For the text-containing cell, return its midpoint in (x, y) coordinate format. 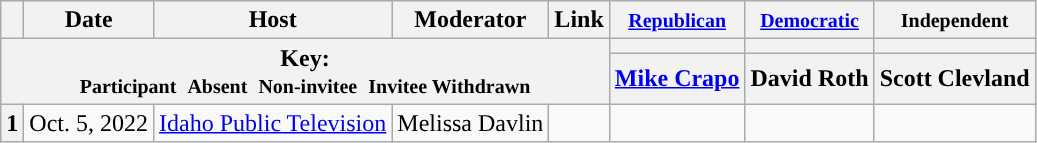
Host (273, 20)
Date (89, 20)
Mike Crapo (677, 78)
Oct. 5, 2022 (89, 123)
Republican (677, 20)
Moderator (470, 20)
Idaho Public Television (273, 123)
Scott Clevland (954, 78)
Melissa Davlin (470, 123)
Key: Participant Absent Non-invitee Invitee Withdrawn (306, 72)
Independent (954, 20)
David Roth (810, 78)
Link (579, 20)
1 (12, 123)
Democratic (810, 20)
